From the cell containing the given text, extract its center point as (x, y) coordinate. 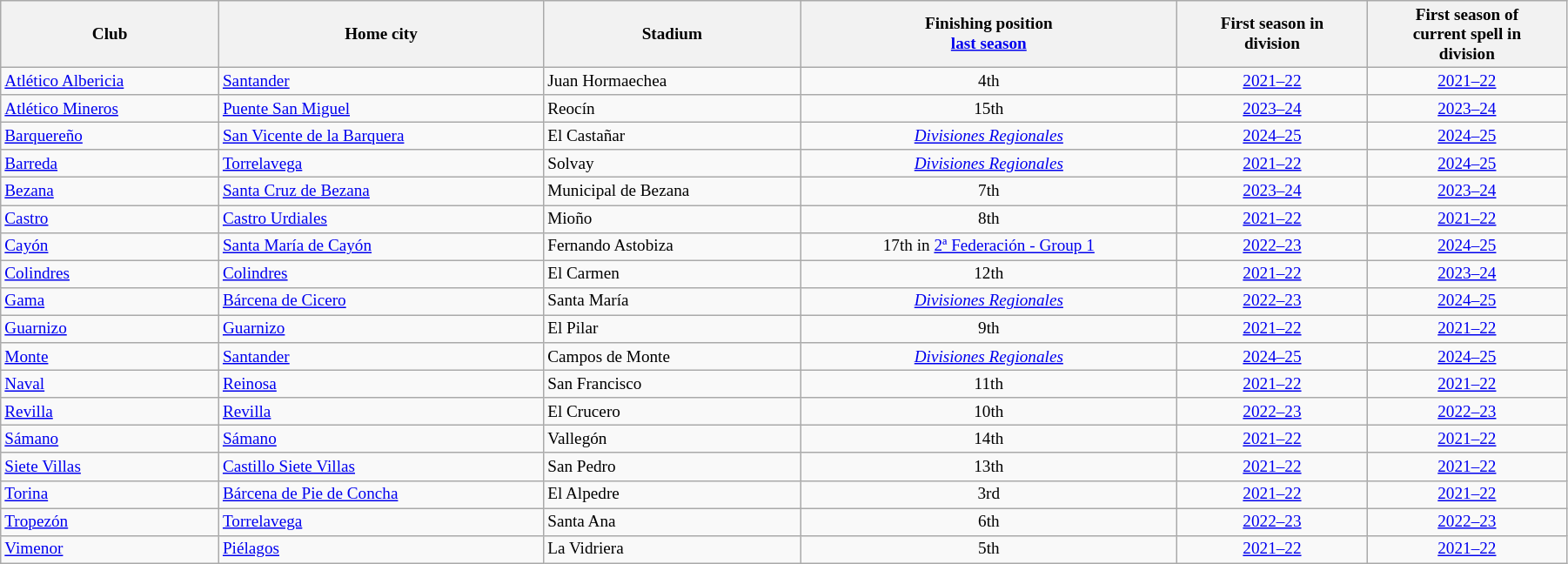
11th (988, 384)
12th (988, 274)
Gama (110, 301)
9th (988, 329)
4th (988, 81)
Club (110, 35)
Reocín (672, 109)
Reinosa (381, 384)
Finishing positionlast season (988, 35)
El Pilar (672, 329)
Atlético Albericia (110, 81)
Santa Ana (672, 521)
14th (988, 440)
Torina (110, 494)
San Francisco (672, 384)
Castillo Siete Villas (381, 467)
15th (988, 109)
San Pedro (672, 467)
First season ofcurrent spell in division (1467, 35)
Mioño (672, 218)
Siete Villas (110, 467)
Naval (110, 384)
Tropezón (110, 521)
El Carmen (672, 274)
La Vidriera (672, 549)
7th (988, 191)
Bárcena de Pie de Concha (381, 494)
Juan Hormaechea (672, 81)
Barquereño (110, 136)
Piélagos (381, 549)
3rd (988, 494)
Barreda (110, 164)
10th (988, 412)
Castro Urdiales (381, 218)
Stadium (672, 35)
Fernando Astobiza (672, 246)
Municipal de Bezana (672, 191)
6th (988, 521)
Bárcena de Cicero (381, 301)
El Crucero (672, 412)
Atlético Mineros (110, 109)
Vallegón (672, 440)
First season indivision (1272, 35)
Santa María de Cayón (381, 246)
Monte (110, 357)
Santa Cruz de Bezana (381, 191)
Castro (110, 218)
Solvay (672, 164)
Campos de Monte (672, 357)
8th (988, 218)
17th in 2ª Federación - Group 1 (988, 246)
Santa María (672, 301)
Puente San Miguel (381, 109)
Cayón (110, 246)
Home city (381, 35)
Vimenor (110, 549)
Bezana (110, 191)
13th (988, 467)
5th (988, 549)
El Castañar (672, 136)
San Vicente de la Barquera (381, 136)
El Alpedre (672, 494)
